Find where the given text appears and provide that cell's center as (X, Y) coordinate. 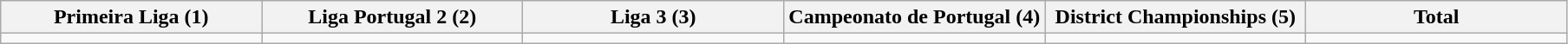
Liga Portugal 2 (2) (392, 17)
Total (1436, 17)
Primeira Liga (1) (132, 17)
Liga 3 (3) (654, 17)
District Championships (5) (1176, 17)
Campeonato de Portugal (4) (914, 17)
